Search for the cell housing the specified text and yield its [X, Y] center coordinate. 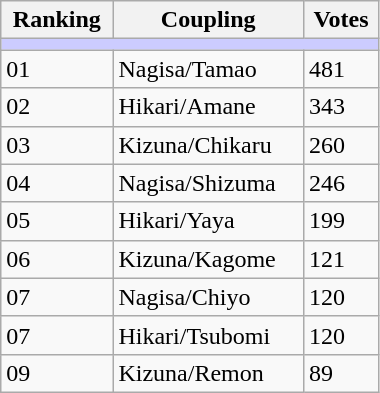
Hikari/Yaya [208, 221]
03 [57, 145]
260 [340, 145]
02 [57, 107]
246 [340, 183]
Hikari/Amane [208, 107]
Kizuna/Kagome [208, 259]
04 [57, 183]
Ranking [57, 20]
Hikari/Tsubomi [208, 335]
121 [340, 259]
89 [340, 373]
Kizuna/Chikaru [208, 145]
Votes [340, 20]
06 [57, 259]
Nagisa/Shizuma [208, 183]
481 [340, 69]
09 [57, 373]
05 [57, 221]
199 [340, 221]
01 [57, 69]
Coupling [208, 20]
Kizuna/Remon [208, 373]
Nagisa/Chiyo [208, 297]
Nagisa/Tamao [208, 69]
343 [340, 107]
